Locate the cell with the specified text and output its (X, Y) center coordinate. 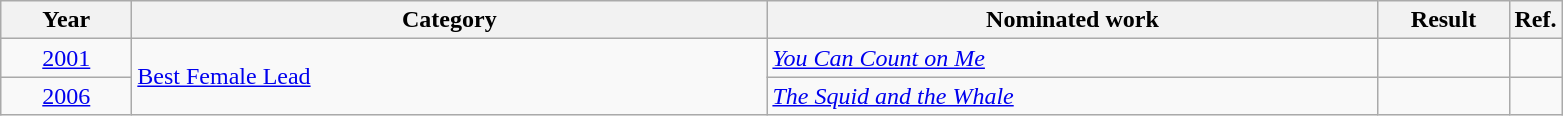
Category (450, 20)
Ref. (1536, 20)
Result (1444, 20)
Nominated work (1072, 20)
Year (66, 20)
You Can Count on Me (1072, 58)
2006 (66, 96)
2001 (66, 58)
Best Female Lead (450, 77)
The Squid and the Whale (1072, 96)
